Determine the [x, y] coordinate at the center of the cell enclosing the given text.  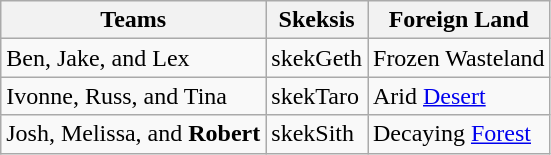
Decaying Forest [460, 134]
Skeksis [317, 20]
skekTaro [317, 96]
Ben, Jake, and Lex [134, 58]
Arid Desert [460, 96]
Teams [134, 20]
skekGeth [317, 58]
Foreign Land [460, 20]
Frozen Wasteland [460, 58]
Ivonne, Russ, and Tina [134, 96]
Josh, Melissa, and Robert [134, 134]
skekSith [317, 134]
